From the cell containing the given text, extract its center point as (x, y) coordinate. 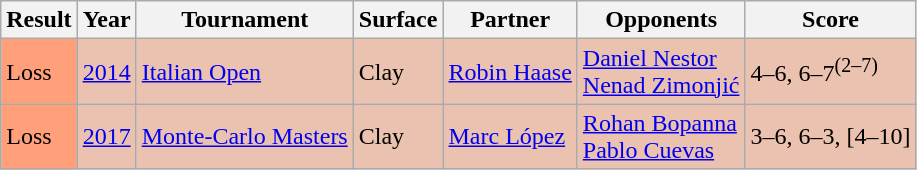
Partner (510, 20)
Marc López (510, 136)
Rohan Bopanna Pablo Cuevas (661, 136)
Opponents (661, 20)
Robin Haase (510, 72)
2014 (106, 72)
Year (106, 20)
Daniel Nestor Nenad Zimonjić (661, 72)
Surface (398, 20)
Result (39, 20)
4–6, 6–7(2–7) (830, 72)
Score (830, 20)
Monte-Carlo Masters (244, 136)
Tournament (244, 20)
2017 (106, 136)
3–6, 6–3, [4–10] (830, 136)
Italian Open (244, 72)
